Pinpoint the cell where the given text exists, returning its (X, Y) midpoint coordinate. 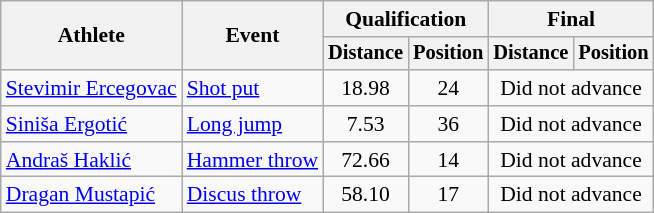
Qualification (406, 19)
Stevimir Ercegovac (92, 88)
36 (448, 124)
7.53 (366, 124)
Shot put (252, 88)
14 (448, 160)
18.98 (366, 88)
58.10 (366, 195)
24 (448, 88)
Hammer throw (252, 160)
Long jump (252, 124)
17 (448, 195)
Dragan Mustapić (92, 195)
Siniša Ergotić (92, 124)
Event (252, 36)
Andraš Haklić (92, 160)
Athlete (92, 36)
Final (570, 19)
72.66 (366, 160)
Discus throw (252, 195)
